Extract the (X, Y) coordinate from the center of the cell holding the provided text.  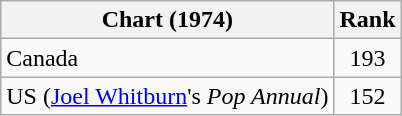
Rank (368, 20)
Chart (1974) (168, 20)
193 (368, 58)
US (Joel Whitburn's Pop Annual) (168, 96)
152 (368, 96)
Canada (168, 58)
